Identify which cell holds the provided text, then report its (x, y) central coordinate. 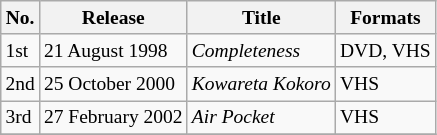
27 February 2002 (113, 118)
21 August 1998 (113, 50)
Kowareta Kokoro (261, 84)
Air Pocket (261, 118)
Release (113, 18)
Title (261, 18)
Formats (385, 18)
No. (20, 18)
1st (20, 50)
3rd (20, 118)
Completeness (261, 50)
DVD, VHS (385, 50)
25 October 2000 (113, 84)
2nd (20, 84)
